Locate the cell with the specified text and output its (X, Y) center coordinate. 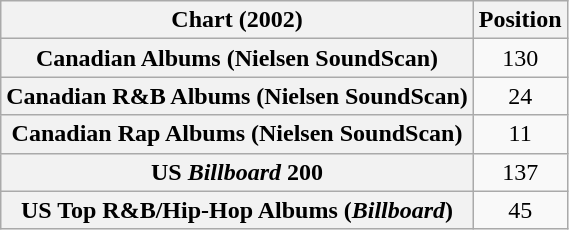
US Billboard 200 (238, 172)
Canadian R&B Albums (Nielsen SoundScan) (238, 96)
Canadian Albums (Nielsen SoundScan) (238, 58)
US Top R&B/Hip-Hop Albums (Billboard) (238, 210)
137 (520, 172)
24 (520, 96)
Position (520, 20)
Chart (2002) (238, 20)
45 (520, 210)
Canadian Rap Albums (Nielsen SoundScan) (238, 134)
130 (520, 58)
11 (520, 134)
